Determine the (x, y) coordinate at the center of the cell enclosing the given text.  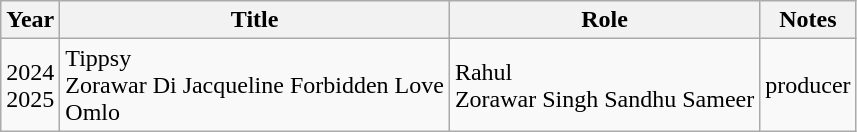
Year (30, 20)
Role (604, 20)
Notes (808, 20)
RahulZorawar Singh Sandhu Sameer (604, 85)
20242025 (30, 85)
Title (255, 20)
TippsyZorawar Di Jacqueline Forbidden LoveOmlo (255, 85)
producer (808, 85)
